Search for the cell housing the specified text and yield its [x, y] center coordinate. 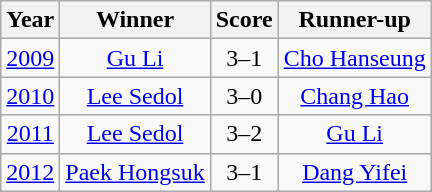
2009 [30, 58]
3–2 [244, 134]
2012 [30, 172]
2011 [30, 134]
Score [244, 20]
3–0 [244, 96]
2010 [30, 96]
Year [30, 20]
Winner [135, 20]
Paek Hongsuk [135, 172]
Chang Hao [354, 96]
Dang Yifei [354, 172]
Cho Hanseung [354, 58]
Runner-up [354, 20]
